For the text-containing cell, return its midpoint in (x, y) coordinate format. 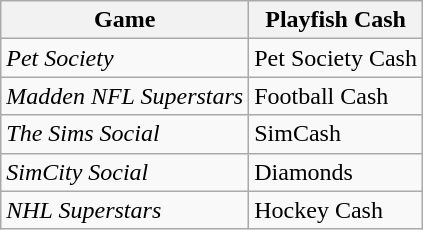
Football Cash (336, 96)
Hockey Cash (336, 210)
Diamonds (336, 172)
Game (125, 20)
The Sims Social (125, 134)
Madden NFL Superstars (125, 96)
Pet Society (125, 58)
Playfish Cash (336, 20)
Pet Society Cash (336, 58)
SimCity Social (125, 172)
SimCash (336, 134)
NHL Superstars (125, 210)
